Determine the [x, y] coordinate at the center of the cell enclosing the given text.  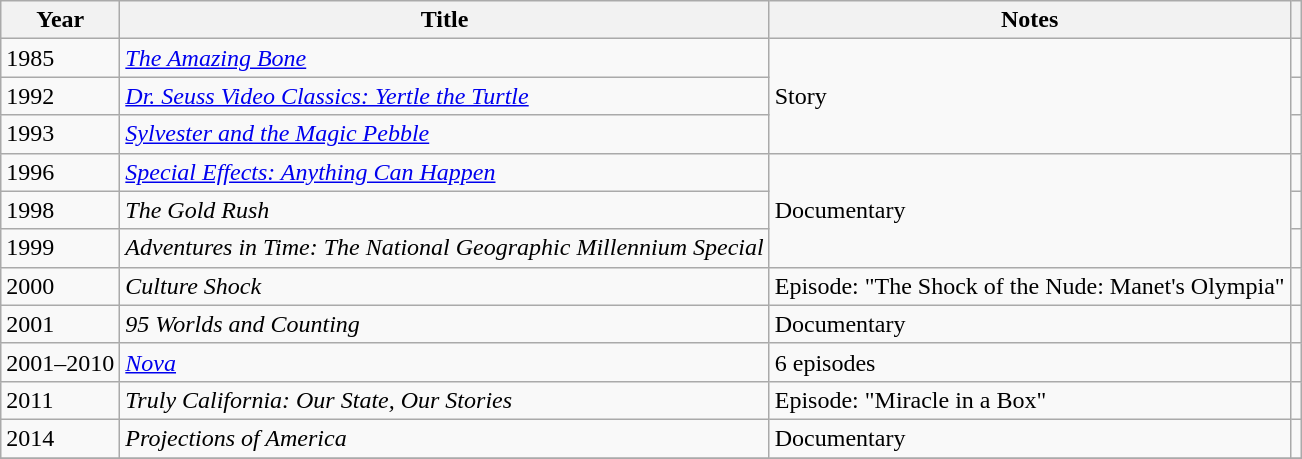
1985 [60, 58]
Truly California: Our State, Our Stories [444, 400]
Episode: "Miracle in a Box" [1030, 400]
Episode: "The Shock of the Nude: Manet's Olympia" [1030, 286]
Story [1030, 96]
The Amazing Bone [444, 58]
2001–2010 [60, 362]
6 episodes [1030, 362]
2014 [60, 438]
Culture Shock [444, 286]
Dr. Seuss Video Classics: Yertle the Turtle [444, 96]
1999 [60, 248]
Projections of America [444, 438]
Special Effects: Anything Can Happen [444, 172]
Year [60, 20]
2001 [60, 324]
Notes [1030, 20]
The Gold Rush [444, 210]
Sylvester and the Magic Pebble [444, 134]
1998 [60, 210]
Nova [444, 362]
95 Worlds and Counting [444, 324]
Adventures in Time: The National Geographic Millennium Special [444, 248]
2011 [60, 400]
1992 [60, 96]
1993 [60, 134]
2000 [60, 286]
Title [444, 20]
1996 [60, 172]
